Scan for the cell matching the given text and deliver its [x, y] coordinate at center. 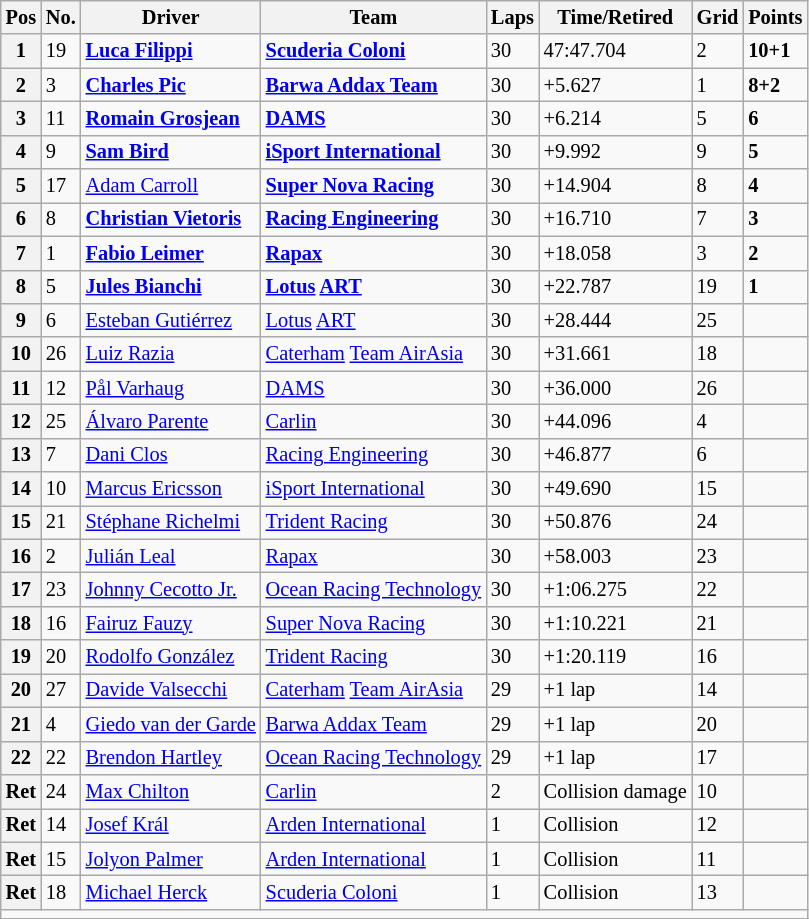
10+1 [775, 51]
Christian Vietoris [171, 219]
+16.710 [616, 219]
Davide Valsecchi [171, 690]
+5.627 [616, 85]
Johnny Cecotto Jr. [171, 589]
Luca Filippi [171, 51]
Dani Clos [171, 455]
Team [374, 17]
Luiz Razia [171, 354]
+50.876 [616, 522]
Michael Herck [171, 892]
Time/Retired [616, 17]
Fairuz Fauzy [171, 623]
Álvaro Parente [171, 421]
Laps [512, 17]
Pål Varhaug [171, 388]
+28.444 [616, 320]
Josef Král [171, 825]
Max Chilton [171, 791]
No. [61, 17]
+1:10.221 [616, 623]
Sam Bird [171, 152]
+46.877 [616, 455]
Stéphane Richelmi [171, 522]
Fabio Leimer [171, 253]
Driver [171, 17]
Collision damage [616, 791]
Marcus Ericsson [171, 489]
+6.214 [616, 118]
8+2 [775, 85]
+1:20.119 [616, 657]
Points [775, 17]
47:47.704 [616, 51]
Giedo van der Garde [171, 724]
Pos [21, 17]
27 [61, 690]
Charles Pic [171, 85]
+22.787 [616, 287]
+36.000 [616, 388]
Esteban Gutiérrez [171, 320]
Jolyon Palmer [171, 859]
Romain Grosjean [171, 118]
Julián Leal [171, 556]
Rodolfo González [171, 657]
+14.904 [616, 186]
Jules Bianchi [171, 287]
Brendon Hartley [171, 758]
+9.992 [616, 152]
Adam Carroll [171, 186]
+18.058 [616, 253]
+58.003 [616, 556]
+1:06.275 [616, 589]
Grid [718, 17]
+31.661 [616, 354]
+44.096 [616, 421]
+49.690 [616, 489]
